Find where the given text appears and provide that cell's center as (X, Y) coordinate. 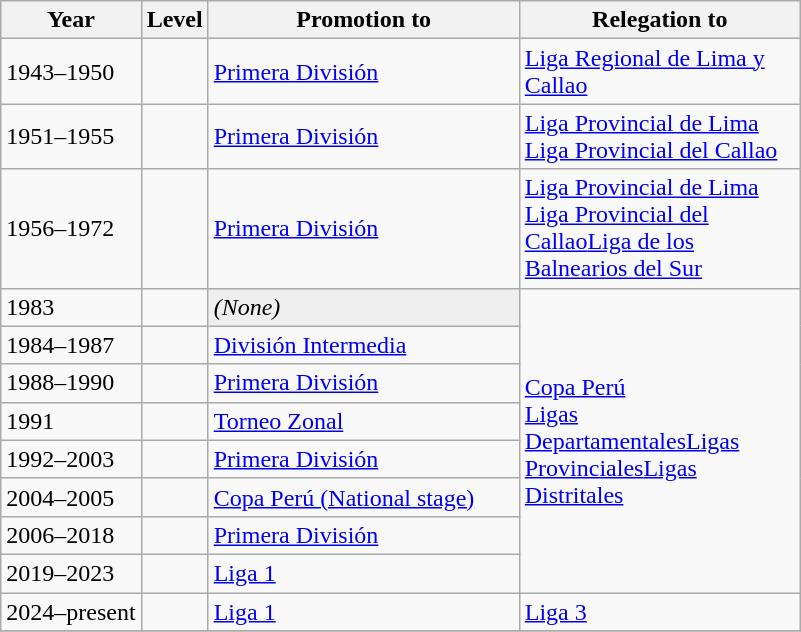
Torneo Zonal (364, 421)
Year (71, 20)
1992–2003 (71, 459)
Level (174, 20)
1984–1987 (71, 345)
Liga 3 (660, 611)
1956–1972 (71, 228)
(None) (364, 307)
2004–2005 (71, 497)
Liga Provincial de LimaLiga Provincial del Callao (660, 136)
2024–present (71, 611)
1951–1955 (71, 136)
2019–2023 (71, 573)
1943–1950 (71, 72)
1988–1990 (71, 383)
2006–2018 (71, 535)
Copa PerúLigas DepartamentalesLigas ProvincialesLigas Distritales (660, 440)
1983 (71, 307)
1991 (71, 421)
División Intermedia (364, 345)
Relegation to (660, 20)
Liga Provincial de LimaLiga Provincial del CallaoLiga de los Balnearios del Sur (660, 228)
Liga Regional de Lima y Callao (660, 72)
Promotion to (364, 20)
Copa Perú (National stage) (364, 497)
